Return the (X, Y) coordinate for the center point of the cell that contains the specified text.  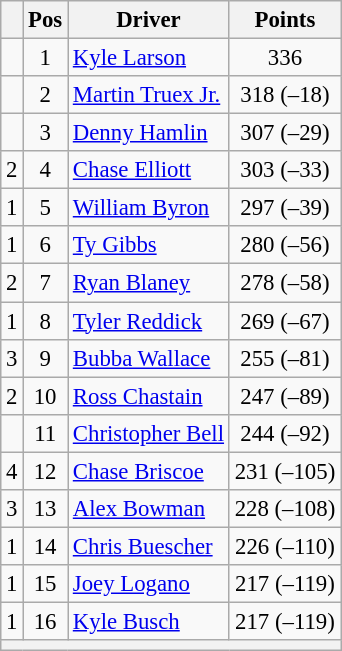
226 (–110) (284, 546)
Martin Truex Jr. (149, 95)
303 (–33) (284, 170)
231 (–105) (284, 471)
Pos (46, 20)
Denny Hamlin (149, 133)
William Byron (149, 208)
336 (284, 58)
Kyle Larson (149, 58)
247 (–89) (284, 396)
11 (46, 433)
14 (46, 546)
307 (–29) (284, 133)
255 (–81) (284, 358)
10 (46, 396)
Kyle Busch (149, 621)
Chase Elliott (149, 170)
9 (46, 358)
8 (46, 321)
318 (–18) (284, 95)
228 (–108) (284, 509)
280 (–56) (284, 245)
15 (46, 584)
Alex Bowman (149, 509)
Ryan Blaney (149, 283)
Chris Buescher (149, 546)
12 (46, 471)
Bubba Wallace (149, 358)
Joey Logano (149, 584)
7 (46, 283)
Christopher Bell (149, 433)
16 (46, 621)
Ross Chastain (149, 396)
Points (284, 20)
5 (46, 208)
269 (–67) (284, 321)
13 (46, 509)
6 (46, 245)
244 (–92) (284, 433)
297 (–39) (284, 208)
Ty Gibbs (149, 245)
Driver (149, 20)
278 (–58) (284, 283)
Chase Briscoe (149, 471)
Tyler Reddick (149, 321)
